Provide the [x, y] coordinate of the cell's center where the given text is located.  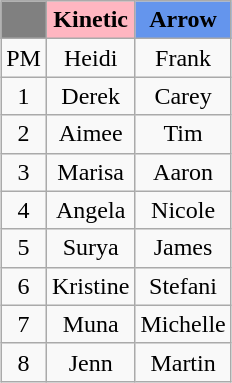
Muna [90, 324]
Nicole [183, 210]
Tim [183, 134]
1 [24, 96]
Carey [183, 96]
Martin [183, 362]
6 [24, 286]
Jenn [90, 362]
Kristine [90, 286]
4 [24, 210]
Heidi [90, 58]
Derek [90, 96]
Marisa [90, 172]
Arrow [183, 20]
Stefani [183, 286]
Aaron [183, 172]
5 [24, 248]
Kinetic [90, 20]
Angela [90, 210]
Frank [183, 58]
PM [24, 58]
3 [24, 172]
Michelle [183, 324]
8 [24, 362]
James [183, 248]
7 [24, 324]
Aimee [90, 134]
Surya [90, 248]
2 [24, 134]
